Extract the (x, y) coordinate from the center of the cell holding the provided text.  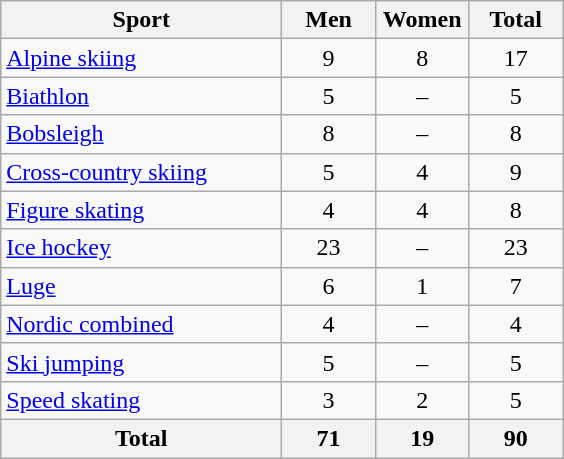
Alpine skiing (142, 58)
71 (329, 438)
Sport (142, 20)
90 (516, 438)
19 (422, 438)
3 (329, 400)
6 (329, 286)
Women (422, 20)
Speed skating (142, 400)
Ice hockey (142, 248)
2 (422, 400)
Luge (142, 286)
Ski jumping (142, 362)
Men (329, 20)
Cross-country skiing (142, 172)
17 (516, 58)
Biathlon (142, 96)
7 (516, 286)
1 (422, 286)
Nordic combined (142, 324)
Bobsleigh (142, 134)
Figure skating (142, 210)
